Return [x, y] of the center of cell containing provided text 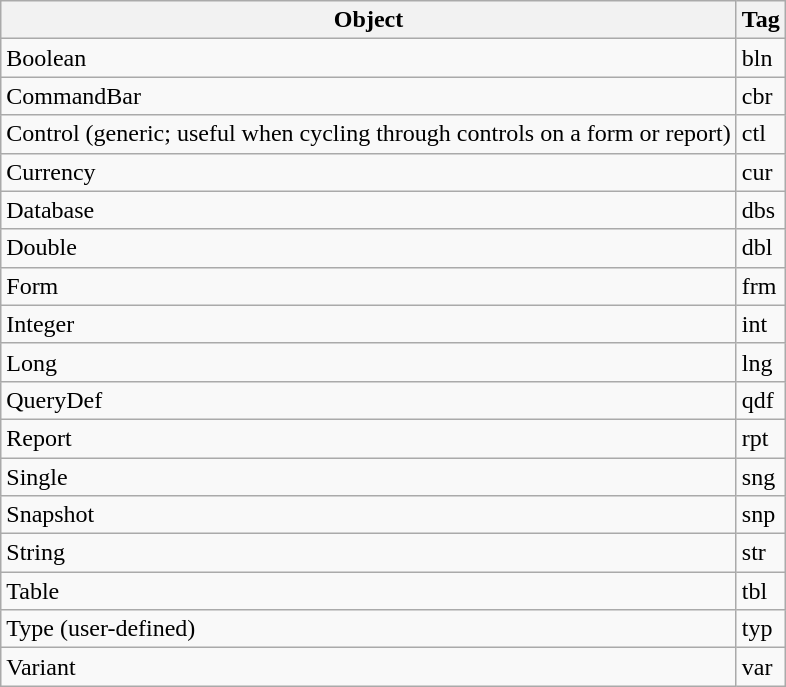
str [760, 553]
rpt [760, 438]
Integer [369, 324]
Double [369, 248]
qdf [760, 400]
Single [369, 477]
snp [760, 515]
bln [760, 58]
cur [760, 172]
dbs [760, 210]
Form [369, 286]
Long [369, 362]
Tag [760, 20]
Type (user-defined) [369, 629]
tbl [760, 591]
Report [369, 438]
lng [760, 362]
Object [369, 20]
typ [760, 629]
int [760, 324]
Control (generic; useful when cycling through controls on a form or report) [369, 134]
Database [369, 210]
Snapshot [369, 515]
Currency [369, 172]
Table [369, 591]
sng [760, 477]
String [369, 553]
CommandBar [369, 96]
ctl [760, 134]
frm [760, 286]
cbr [760, 96]
Variant [369, 667]
Boolean [369, 58]
var [760, 667]
QueryDef [369, 400]
dbl [760, 248]
